Identify which cell holds the provided text, then report its [x, y] central coordinate. 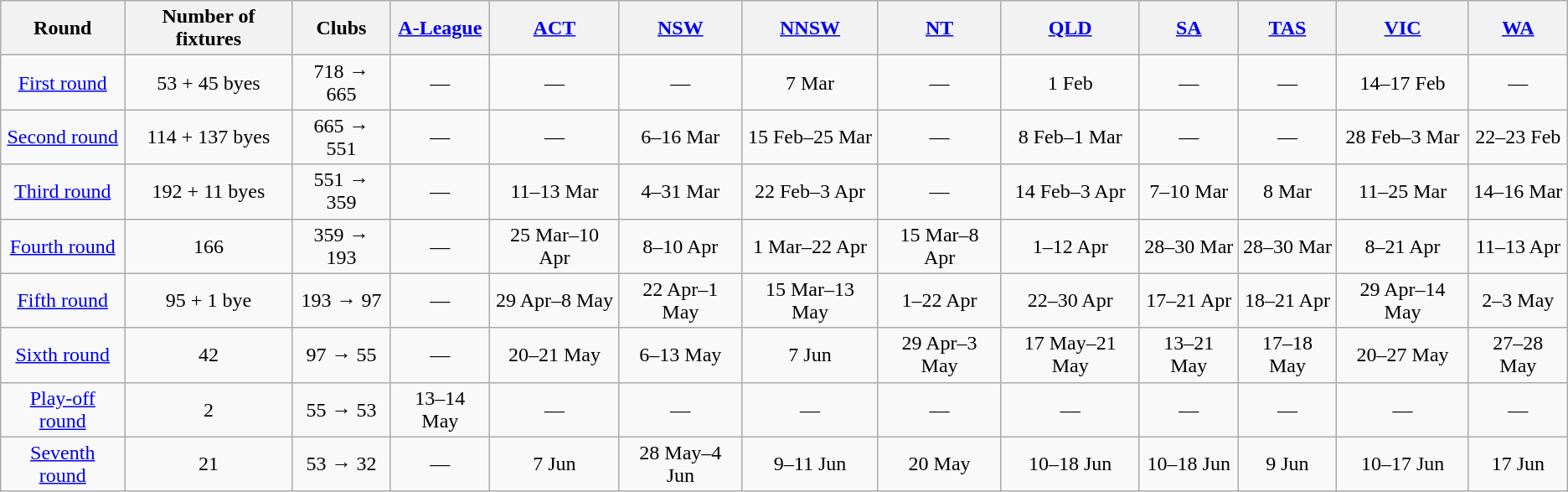
20–21 May [554, 355]
53 + 45 byes [209, 82]
359 → 193 [342, 246]
6–13 May [680, 355]
95 + 1 bye [209, 300]
15 Mar–13 May [811, 300]
14–17 Feb [1403, 82]
551 → 359 [342, 191]
Sixth round [63, 355]
TAS [1287, 28]
8 Mar [1287, 191]
665 → 551 [342, 137]
53 → 32 [342, 464]
Clubs [342, 28]
1 Feb [1070, 82]
29 Apr–14 May [1403, 300]
15 Mar–8 Apr [939, 246]
14–16 Mar [1518, 191]
17 May–21 May [1070, 355]
14 Feb–3 Apr [1070, 191]
97 → 55 [342, 355]
8 Feb–1 Mar [1070, 137]
22–30 Apr [1070, 300]
A-League [441, 28]
NSW [680, 28]
ACT [554, 28]
55 → 53 [342, 409]
193 → 97 [342, 300]
25 Mar–10 Apr [554, 246]
20 May [939, 464]
21 [209, 464]
Third round [63, 191]
1 Mar–22 Apr [811, 246]
20–27 May [1403, 355]
17 Jun [1518, 464]
29 Apr–3 May [939, 355]
22 Apr–1 May [680, 300]
29 Apr–8 May [554, 300]
13–14 May [441, 409]
28 Feb–3 Mar [1403, 137]
8–21 Apr [1403, 246]
18–21 Apr [1287, 300]
166 [209, 246]
42 [209, 355]
15 Feb–25 Mar [811, 137]
NNSW [811, 28]
Play-off round [63, 409]
4–31 Mar [680, 191]
QLD [1070, 28]
2–3 May [1518, 300]
6–16 Mar [680, 137]
13–21 May [1189, 355]
9 Jun [1287, 464]
1–22 Apr [939, 300]
WA [1518, 28]
Second round [63, 137]
22–23 Feb [1518, 137]
11–13 Mar [554, 191]
22 Feb–3 Apr [811, 191]
Number of fixtures [209, 28]
1–12 Apr [1070, 246]
10–17 Jun [1403, 464]
7–10 Mar [1189, 191]
114 + 137 byes [209, 137]
Fourth round [63, 246]
11–13 Apr [1518, 246]
192 + 11 byes [209, 191]
2 [209, 409]
27–28 May [1518, 355]
Seventh round [63, 464]
Fifth round [63, 300]
718 → 665 [342, 82]
17–18 May [1287, 355]
NT [939, 28]
7 Mar [811, 82]
11–25 Mar [1403, 191]
8–10 Apr [680, 246]
17–21 Apr [1189, 300]
Round [63, 28]
VIC [1403, 28]
28 May–4 Jun [680, 464]
SA [1189, 28]
First round [63, 82]
9–11 Jun [811, 464]
